Identify which cell holds the provided text, then report its [x, y] central coordinate. 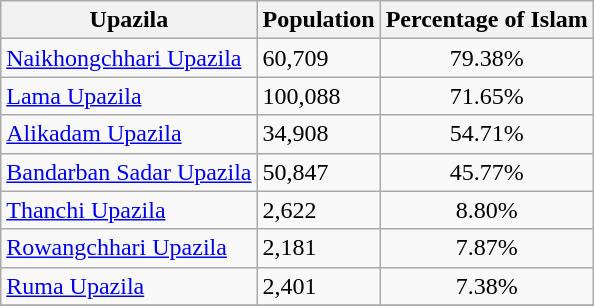
7.87% [486, 248]
60,709 [318, 58]
Thanchi Upazila [129, 210]
2,622 [318, 210]
100,088 [318, 96]
Upazila [129, 20]
Lama Upazila [129, 96]
79.38% [486, 58]
34,908 [318, 134]
Alikadam Upazila [129, 134]
8.80% [486, 210]
Percentage of Islam [486, 20]
71.65% [486, 96]
50,847 [318, 172]
45.77% [486, 172]
7.38% [486, 286]
54.71% [486, 134]
2,181 [318, 248]
Bandarban Sadar Upazila [129, 172]
Naikhongchhari Upazila [129, 58]
2,401 [318, 286]
Ruma Upazila [129, 286]
Population [318, 20]
Rowangchhari Upazila [129, 248]
